Return (x, y) of the center of cell containing provided text 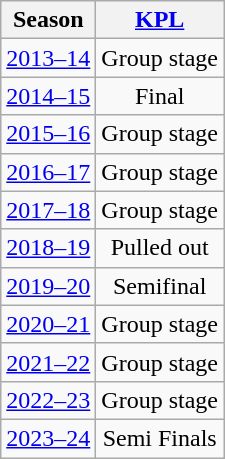
Final (160, 96)
2020–21 (48, 324)
Season (48, 20)
2021–22 (48, 362)
2016–17 (48, 172)
2022–23 (48, 400)
Semifinal (160, 286)
KPL (160, 20)
2014–15 (48, 96)
2013–14 (48, 58)
2023–24 (48, 438)
Semi Finals (160, 438)
2018–19 (48, 248)
2015–16 (48, 134)
2017–18 (48, 210)
Pulled out (160, 248)
2019–20 (48, 286)
